Extract the [X, Y] coordinate from the center of the cell holding the provided text.  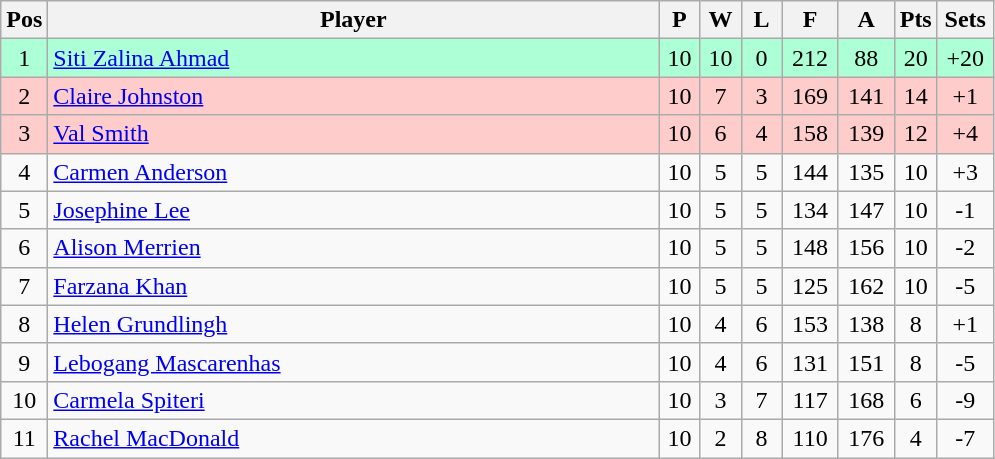
20 [916, 58]
+4 [965, 134]
-7 [965, 438]
147 [866, 210]
88 [866, 58]
P [680, 20]
125 [810, 286]
212 [810, 58]
Farzana Khan [354, 286]
11 [24, 438]
168 [866, 400]
110 [810, 438]
134 [810, 210]
158 [810, 134]
Player [354, 20]
9 [24, 362]
156 [866, 248]
-2 [965, 248]
Val Smith [354, 134]
L [762, 20]
153 [810, 324]
138 [866, 324]
Rachel MacDonald [354, 438]
Pos [24, 20]
176 [866, 438]
Alison Merrien [354, 248]
Carmen Anderson [354, 172]
Claire Johnston [354, 96]
1 [24, 58]
+20 [965, 58]
144 [810, 172]
Pts [916, 20]
Siti Zalina Ahmad [354, 58]
Sets [965, 20]
139 [866, 134]
Josephine Lee [354, 210]
12 [916, 134]
117 [810, 400]
14 [916, 96]
Carmela Spiteri [354, 400]
151 [866, 362]
Helen Grundlingh [354, 324]
+3 [965, 172]
0 [762, 58]
-9 [965, 400]
148 [810, 248]
A [866, 20]
W [720, 20]
135 [866, 172]
F [810, 20]
169 [810, 96]
162 [866, 286]
-1 [965, 210]
131 [810, 362]
141 [866, 96]
Lebogang Mascarenhas [354, 362]
